Scan for the cell matching the given text and deliver its [X, Y] coordinate at center. 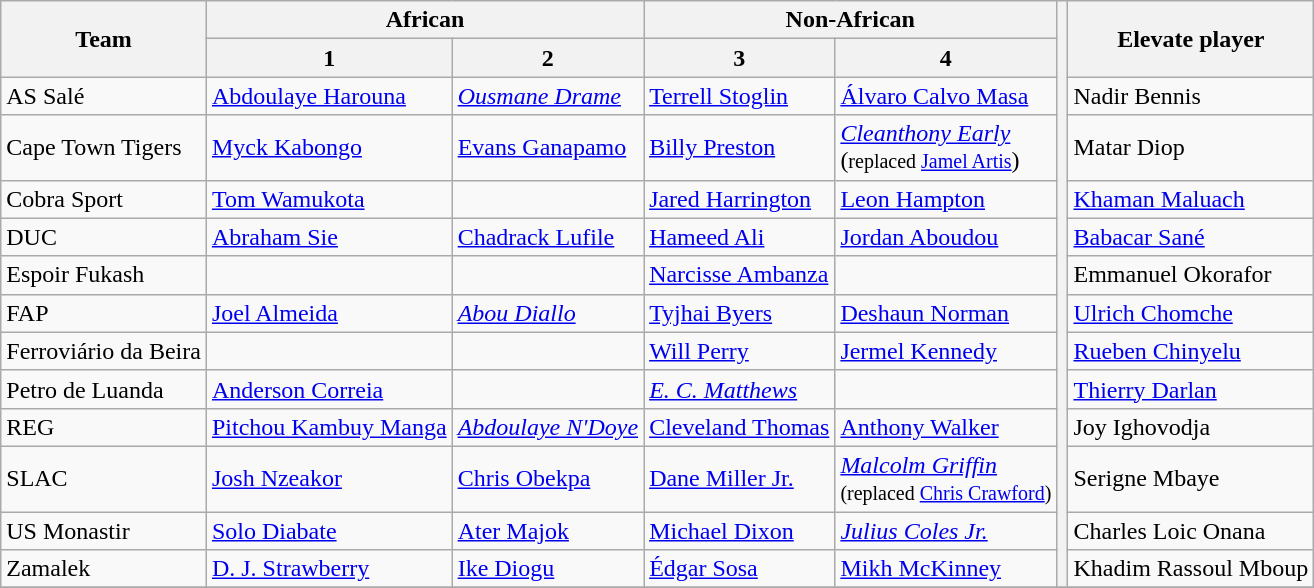
Édgar Sosa [740, 569]
Zamalek [104, 569]
3 [740, 58]
FAP [104, 313]
Khadim Rassoul Mboup [1191, 569]
Non-African [850, 20]
Tom Wamukota [329, 199]
Emmanuel Okorafor [1191, 275]
Joy Ighovodja [1191, 427]
4 [946, 58]
Matar Diop [1191, 148]
Joel Almeida [329, 313]
Jordan Aboudou [946, 237]
D. J. Strawberry [329, 569]
Álvaro Calvo Masa [946, 96]
Cobra Sport [104, 199]
DUC [104, 237]
Charles Loic Onana [1191, 531]
Serigne Mbaye [1191, 478]
Ike Diogu [548, 569]
African [424, 20]
Narcisse Ambanza [740, 275]
Chadrack Lufile [548, 237]
Mikh McKinney [946, 569]
Terrell Stoglin [740, 96]
Abdoulaye N'Doye [548, 427]
Abraham Sie [329, 237]
Myck Kabongo [329, 148]
Solo Diabate [329, 531]
Team [104, 39]
Julius Coles Jr. [946, 531]
Michael Dixon [740, 531]
Hameed Ali [740, 237]
REG [104, 427]
Cape Town Tigers [104, 148]
Cleveland Thomas [740, 427]
E. C. Matthews [740, 389]
SLAC [104, 478]
Ousmane Drame [548, 96]
Anderson Correia [329, 389]
Dane Miller Jr. [740, 478]
Leon Hampton [946, 199]
Cleanthony Early (replaced Jamel Artis) [946, 148]
Petro de Luanda [104, 389]
Nadir Bennis [1191, 96]
1 [329, 58]
Elevate player [1191, 39]
Chris Obekpa [548, 478]
Deshaun Norman [946, 313]
Anthony Walker [946, 427]
Abdoulaye Harouna [329, 96]
Rueben Chinyelu [1191, 351]
Abou Diallo [548, 313]
Pitchou Kambuy Manga [329, 427]
US Monastir [104, 531]
Jermel Kennedy [946, 351]
Evans Ganapamo [548, 148]
Malcolm Griffin (replaced Chris Crawford) [946, 478]
Will Perry [740, 351]
Ulrich Chomche [1191, 313]
Billy Preston [740, 148]
Josh Nzeakor [329, 478]
Ferroviário da Beira [104, 351]
Babacar Sané [1191, 237]
Khaman Maluach [1191, 199]
AS Salé [104, 96]
2 [548, 58]
Jared Harrington [740, 199]
Thierry Darlan [1191, 389]
Tyjhai Byers [740, 313]
Ater Majok [548, 531]
Espoir Fukash [104, 275]
